From the cell containing the given text, extract its center point as [X, Y] coordinate. 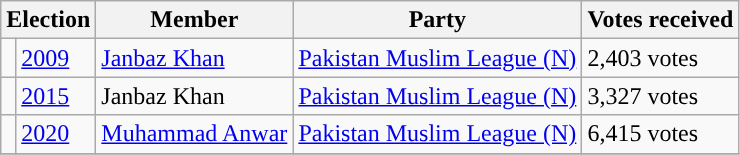
Election [48, 20]
2015 [56, 96]
2020 [56, 134]
2,403 votes [660, 58]
Member [194, 20]
Votes received [660, 20]
6,415 votes [660, 134]
Muhammad Anwar [194, 134]
3,327 votes [660, 96]
2009 [56, 58]
Party [438, 20]
